For the text-containing cell, return its midpoint in (X, Y) coordinate format. 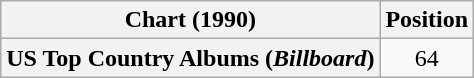
Chart (1990) (190, 20)
64 (427, 58)
US Top Country Albums (Billboard) (190, 58)
Position (427, 20)
